Identify which cell holds the provided text, then report its (x, y) central coordinate. 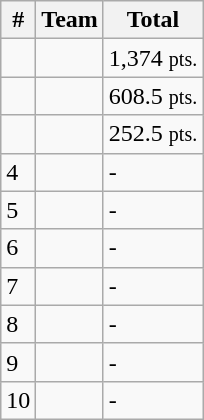
608.5 pts. (152, 96)
9 (18, 362)
6 (18, 248)
# (18, 20)
10 (18, 400)
7 (18, 286)
Team (70, 20)
5 (18, 210)
8 (18, 324)
Total (152, 20)
4 (18, 172)
1,374 pts. (152, 58)
252.5 pts. (152, 134)
